Locate the cell with the specified text and output its (X, Y) center coordinate. 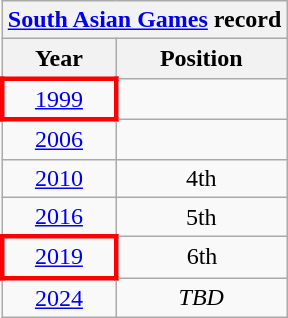
5th (202, 217)
Position (202, 59)
2019 (58, 258)
Year (58, 59)
2016 (58, 217)
South Asian Games record (144, 20)
TBD (202, 298)
2006 (58, 139)
1999 (58, 98)
2024 (58, 298)
4th (202, 178)
2010 (58, 178)
6th (202, 258)
